Search for the cell housing the specified text and yield its (x, y) center coordinate. 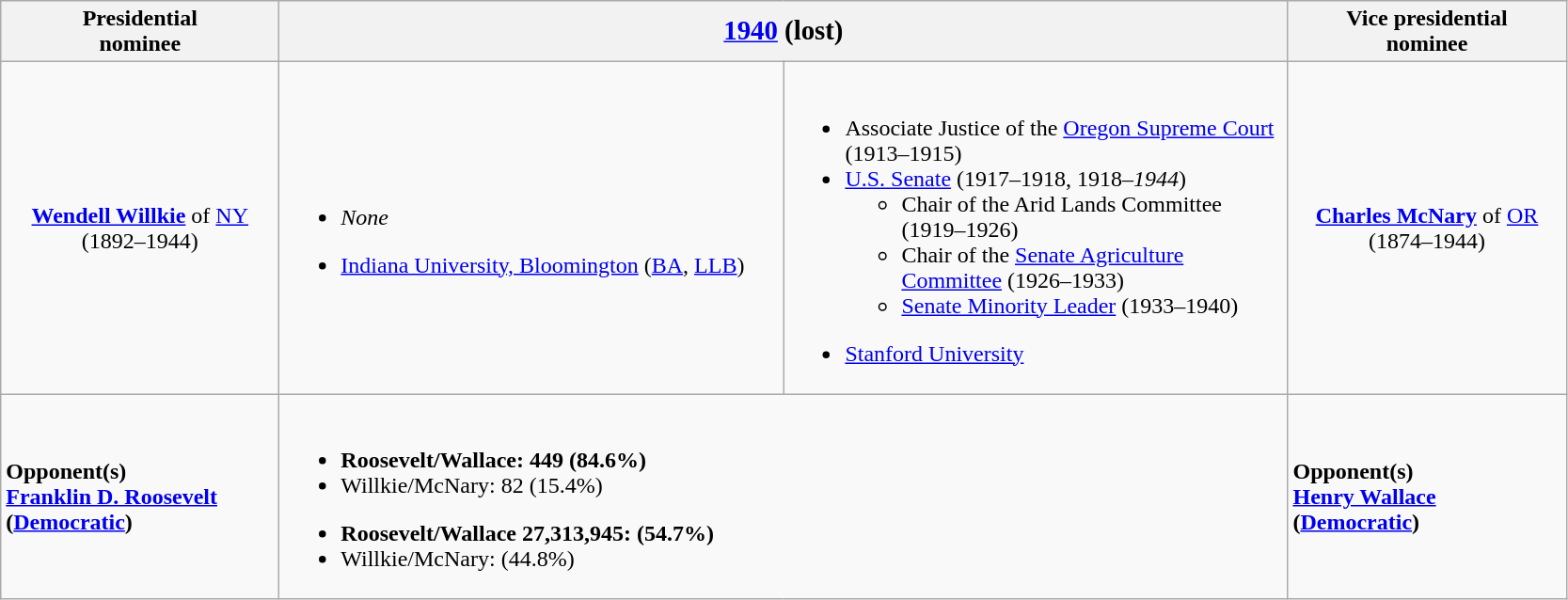
1940 (lost) (784, 32)
Vice presidentialnominee (1427, 32)
NoneIndiana University, Bloomington (BA, LLB) (531, 228)
Opponent(s)Henry Wallace (Democratic) (1427, 497)
Wendell Willkie of NY(1892–1944) (140, 228)
Presidentialnominee (140, 32)
Opponent(s)Franklin D. Roosevelt (Democratic) (140, 497)
Charles McNary of OR(1874–1944) (1427, 228)
Roosevelt/Wallace: 449 (84.6%)Willkie/McNary: 82 (15.4%)Roosevelt/Wallace 27,313,945: (54.7%)Willkie/McNary: (44.8%) (784, 497)
